Output the [x, y] coordinate of the center of the cell containing the given text.  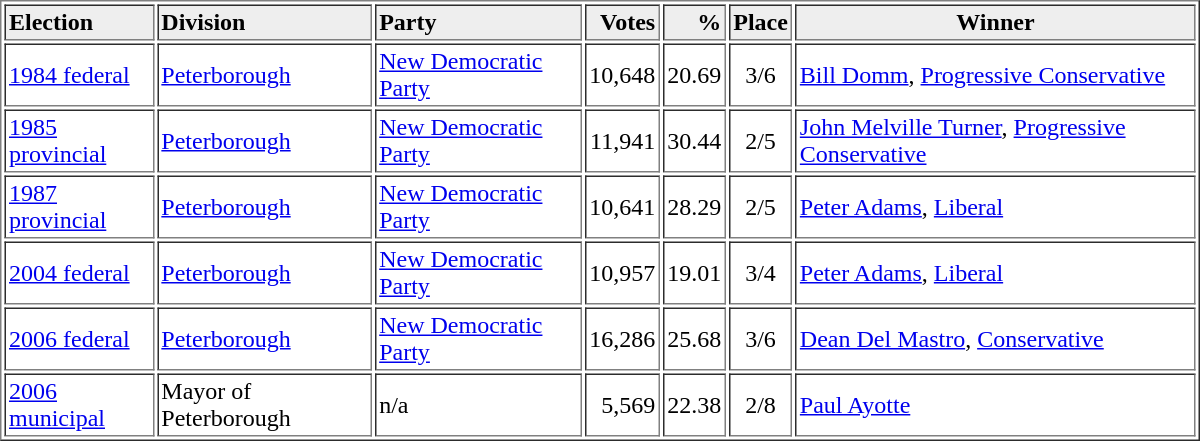
Election [78, 22]
1984 federal [78, 76]
Party [478, 22]
19.01 [694, 274]
Place [761, 22]
Winner [995, 22]
11,941 [622, 142]
2006 municipal [78, 406]
Mayor of Peterborough [264, 406]
10,957 [622, 274]
28.29 [694, 208]
5,569 [622, 406]
2/8 [761, 406]
Votes [622, 22]
n/a [478, 406]
22.38 [694, 406]
16,286 [622, 340]
20.69 [694, 76]
3/4 [761, 274]
Bill Domm, Progressive Conservative [995, 76]
Dean Del Mastro, Conservative [995, 340]
2004 federal [78, 274]
10,648 [622, 76]
John Melville Turner, Progressive Conservative [995, 142]
2006 federal [78, 340]
1987 provincial [78, 208]
25.68 [694, 340]
% [694, 22]
10,641 [622, 208]
Paul Ayotte [995, 406]
1985 provincial [78, 142]
Division [264, 22]
30.44 [694, 142]
